Extract the [X, Y] coordinate from the center of the cell holding the provided text.  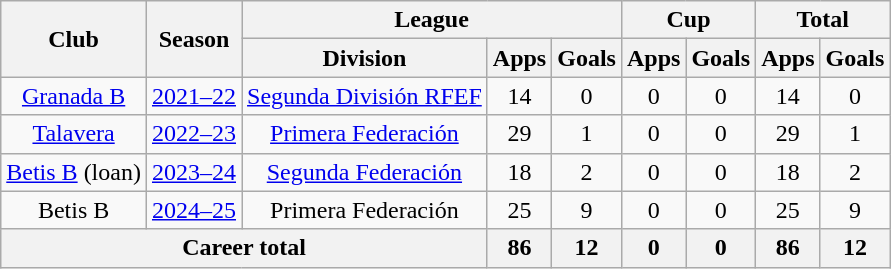
Season [194, 39]
2021–22 [194, 96]
Betis B [74, 210]
Segunda Federación [365, 172]
Career total [244, 248]
Club [74, 39]
League [432, 20]
Talavera [74, 134]
Segunda División RFEF [365, 96]
Betis B (loan) [74, 172]
2023–24 [194, 172]
2024–25 [194, 210]
Cup [688, 20]
2022–23 [194, 134]
Total [823, 20]
Division [365, 58]
Granada B [74, 96]
